From the cell containing the given text, extract its center point as [X, Y] coordinate. 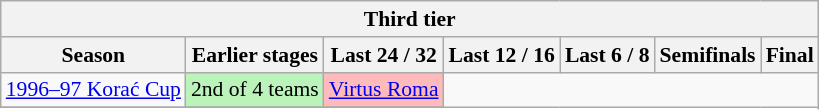
2nd of 4 teams [255, 90]
Last 12 / 16 [502, 55]
Last 24 / 32 [384, 55]
Virtus Roma [384, 90]
Semifinals [708, 55]
Third tier [410, 19]
Final [790, 55]
Last 6 / 8 [608, 55]
Earlier stages [255, 55]
1996–97 Korać Cup [94, 90]
Season [94, 55]
